Locate the cell with the specified text and output its (x, y) center coordinate. 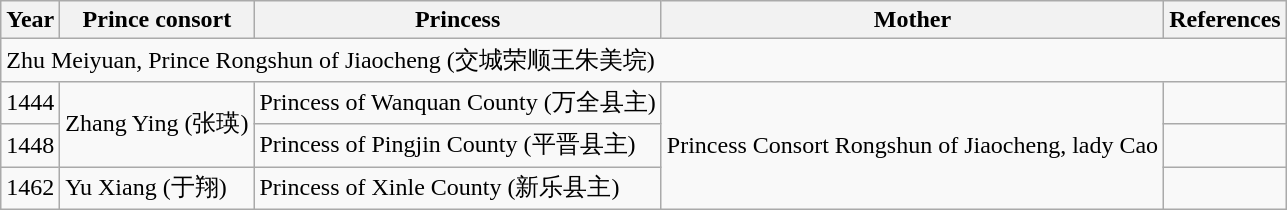
Princess of Pingjin County (平晋县主) (458, 146)
Mother (912, 20)
Princess Consort Rongshun of Jiaocheng, lady Cao (912, 145)
Yu Xiang (于翔) (157, 188)
Zhang Ying (张瑛) (157, 124)
1462 (30, 188)
1448 (30, 146)
Zhu Meiyuan, Prince Rongshun of Jiaocheng (交城荣顺王朱美垸) (644, 60)
Year (30, 20)
1444 (30, 102)
Prince consort (157, 20)
Princess of Xinle County (新乐县主) (458, 188)
Princess of Wanquan County (万全县主) (458, 102)
Princess (458, 20)
References (1226, 20)
